Determine the [X, Y] coordinate at the center of the cell enclosing the given text.  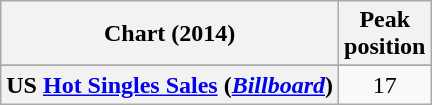
Chart (2014) [170, 34]
17 [385, 85]
Peakposition [385, 34]
US Hot Singles Sales (Billboard) [170, 85]
